Provide the (X, Y) coordinate of the cell's center where the given text is located.  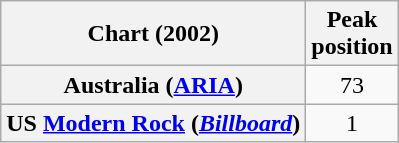
US Modern Rock (Billboard) (154, 123)
Chart (2002) (154, 34)
1 (352, 123)
Australia (ARIA) (154, 85)
73 (352, 85)
Peakposition (352, 34)
